Return the [X, Y] coordinate for the center point of the cell that contains the specified text.  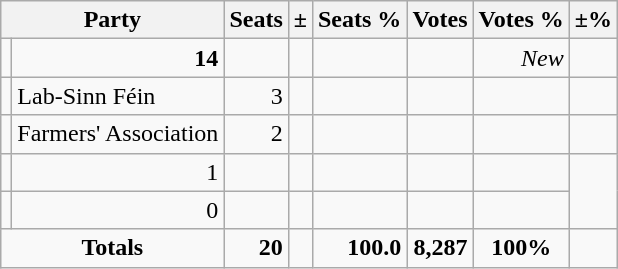
3 [256, 96]
Farmers' Association [118, 134]
100.0 [359, 248]
Totals [112, 248]
Seats % [359, 20]
± [300, 20]
Lab-Sinn Féin [118, 96]
0 [118, 210]
1 [118, 172]
Votes [440, 20]
Seats [256, 20]
Party [112, 20]
±% [593, 20]
8,287 [440, 248]
New [521, 58]
Votes % [521, 20]
2 [256, 134]
100% [521, 248]
20 [256, 248]
14 [118, 58]
